Extract the (x, y) coordinate from the center of the cell holding the provided text.  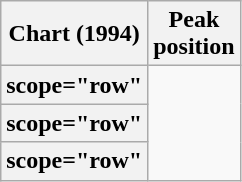
Chart (1994) (74, 34)
Peakposition (194, 34)
